Locate the cell with the specified text and output its (x, y) center coordinate. 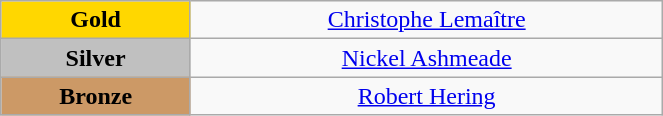
Robert Hering (426, 96)
Bronze (96, 96)
Silver (96, 58)
Gold (96, 20)
Christophe Lemaître (426, 20)
Nickel Ashmeade (426, 58)
